Output the [X, Y] coordinate of the center of the cell containing the given text.  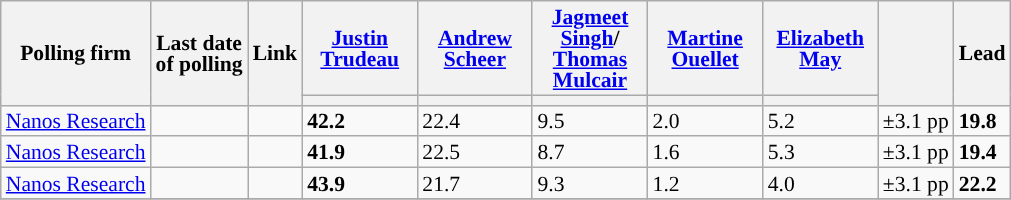
Elizabeth May [820, 48]
21.7 [474, 184]
5.3 [820, 152]
Andrew Scheer [474, 48]
22.5 [474, 152]
Lead [982, 53]
42.2 [360, 120]
43.9 [360, 184]
2.0 [706, 120]
Last dateof polling [200, 53]
Link [276, 53]
9.5 [590, 120]
41.9 [360, 152]
4.0 [820, 184]
1.6 [706, 152]
19.4 [982, 152]
22.4 [474, 120]
22.2 [982, 184]
Justin Trudeau [360, 48]
Polling firm [76, 53]
Martine Ouellet [706, 48]
1.2 [706, 184]
8.7 [590, 152]
19.8 [982, 120]
Jagmeet Singh/Thomas Mulcair [590, 48]
5.2 [820, 120]
9.3 [590, 184]
